Capture the cell that displays the provided text and extract its [X, Y] central coordinate. 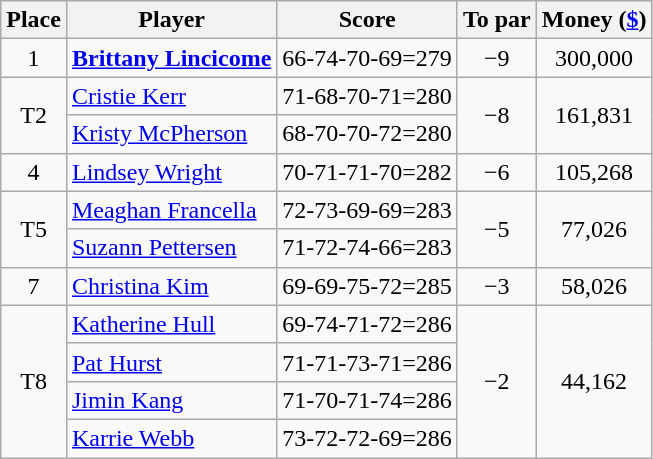
300,000 [594, 58]
Kristy McPherson [171, 134]
68-70-70-72=280 [368, 134]
58,026 [594, 286]
Place [34, 20]
70-71-71-70=282 [368, 172]
72-73-69-69=283 [368, 210]
69-74-71-72=286 [368, 324]
Money ($) [594, 20]
73-72-72-69=286 [368, 438]
Jimin Kang [171, 400]
7 [34, 286]
−2 [496, 381]
44,162 [594, 381]
−8 [496, 115]
T2 [34, 115]
Meaghan Francella [171, 210]
Suzann Pettersen [171, 248]
Pat Hurst [171, 362]
T5 [34, 229]
69-69-75-72=285 [368, 286]
71-70-71-74=286 [368, 400]
−6 [496, 172]
−5 [496, 229]
−9 [496, 58]
71-71-73-71=286 [368, 362]
Cristie Kerr [171, 96]
71-72-74-66=283 [368, 248]
77,026 [594, 229]
1 [34, 58]
To par [496, 20]
Karrie Webb [171, 438]
Katherine Hull [171, 324]
Score [368, 20]
T8 [34, 381]
Lindsey Wright [171, 172]
−3 [496, 286]
161,831 [594, 115]
105,268 [594, 172]
Player [171, 20]
Christina Kim [171, 286]
4 [34, 172]
71-68-70-71=280 [368, 96]
66-74-70-69=279 [368, 58]
Brittany Lincicome [171, 58]
